Locate the cell with the specified text and output its [x, y] center coordinate. 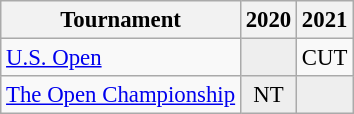
NT [268, 95]
U.S. Open [121, 58]
2021 [325, 20]
Tournament [121, 20]
CUT [325, 58]
2020 [268, 20]
The Open Championship [121, 95]
